Search for the cell housing the specified text and yield its (x, y) center coordinate. 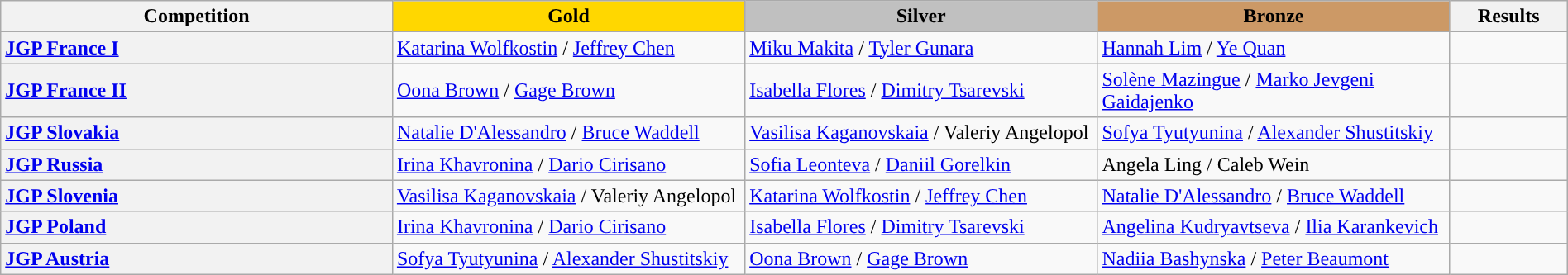
Angelina Kudryavtseva / Ilia Karankevich (1274, 227)
JGP Austria (197, 258)
JGP Slovakia (197, 133)
Sofia Leonteva / Daniil Gorelkin (921, 164)
Silver (921, 17)
Hannah Lim / Ye Quan (1274, 48)
Bronze (1274, 17)
Angela Ling / Caleb Wein (1274, 164)
JGP France I (197, 48)
JGP Slovenia (197, 196)
Gold (568, 17)
Nadiia Bashynska / Peter Beaumont (1274, 258)
Miku Makita / Tyler Gunara (921, 48)
Solène Mazingue / Marko Jevgeni Gaidajenko (1274, 91)
Competition (197, 17)
Results (1508, 17)
JGP Russia (197, 164)
JGP France II (197, 91)
JGP Poland (197, 227)
